Detect which cell encompasses the target text, then output its (x, y) center coordinate. 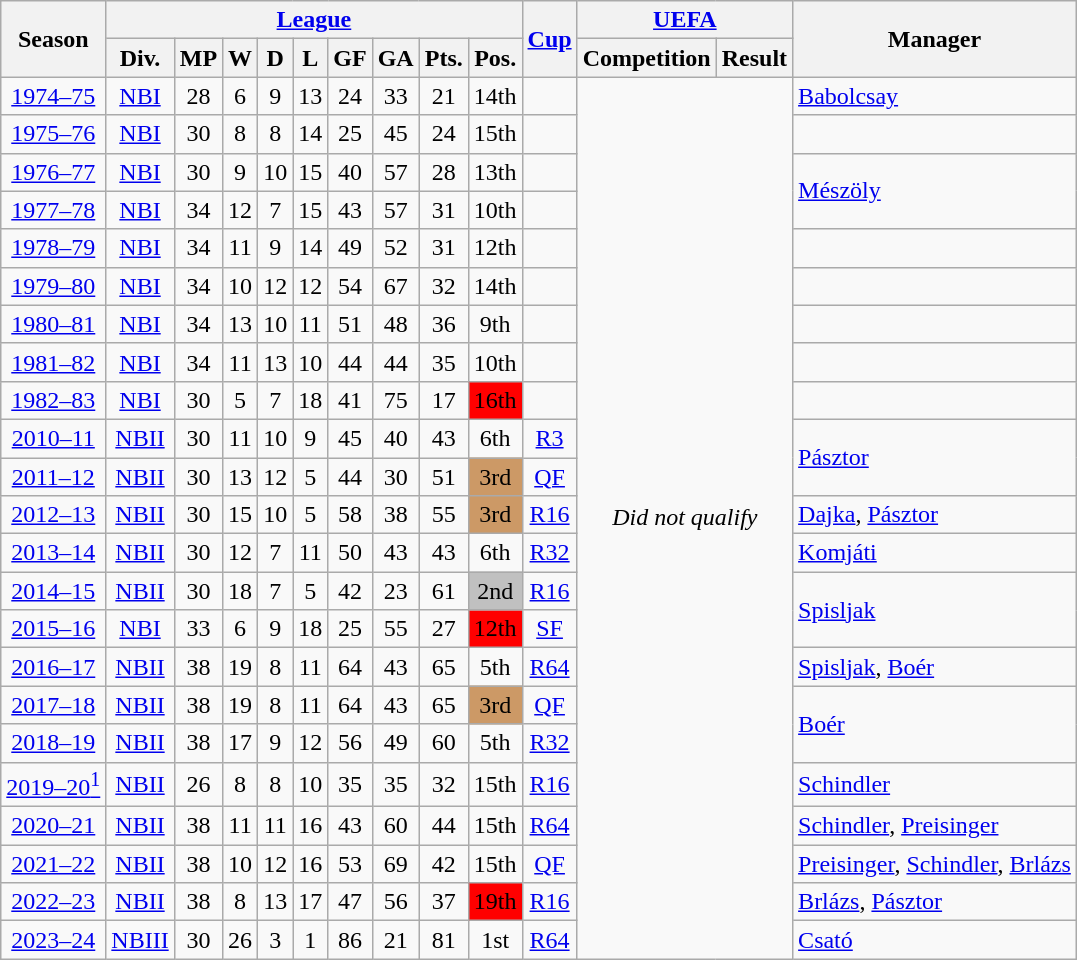
Babolcsay (935, 96)
1975–76 (54, 134)
75 (396, 400)
2021–22 (54, 864)
41 (350, 400)
Competition (646, 58)
Div. (140, 58)
86 (350, 940)
1982–83 (54, 400)
2014–15 (54, 591)
W (240, 58)
1981–82 (54, 362)
50 (350, 553)
League (314, 20)
1974–75 (54, 96)
Pásztor (935, 457)
52 (396, 248)
SF (550, 629)
27 (444, 629)
61 (444, 591)
81 (444, 940)
54 (350, 286)
Komjáti (935, 553)
Cup (550, 39)
58 (350, 515)
2010–11 (54, 438)
Pts. (444, 58)
GF (350, 58)
13th (495, 172)
2012–13 (54, 515)
16th (495, 400)
D (276, 58)
Spisljak, Boér (935, 667)
2015–16 (54, 629)
2023–24 (54, 940)
Schindler, Preisinger (935, 826)
2011–12 (54, 477)
Season (54, 39)
Dajka, Pásztor (935, 515)
Preisinger, Schindler, Brlázs (935, 864)
2016–17 (54, 667)
MP (198, 58)
1976–77 (54, 172)
23 (396, 591)
UEFA (684, 20)
Csató (935, 940)
1978–79 (54, 248)
47 (350, 902)
9th (495, 324)
1980–81 (54, 324)
R3 (550, 438)
2019–201 (54, 784)
Pos. (495, 58)
Did not qualify (684, 518)
1979–80 (54, 286)
1st (495, 940)
Boér (935, 724)
1977–78 (54, 210)
2020–21 (54, 826)
53 (350, 864)
L (310, 58)
Brlázs, Pásztor (935, 902)
36 (444, 324)
Result (754, 58)
2018–19 (54, 743)
19th (495, 902)
2022–23 (54, 902)
NBIII (140, 940)
2nd (495, 591)
2013–14 (54, 553)
Spisljak (935, 610)
3 (276, 940)
48 (396, 324)
GA (396, 58)
Mészöly (935, 191)
Manager (935, 39)
Schindler (935, 784)
69 (396, 864)
2017–18 (54, 705)
37 (444, 902)
1 (310, 940)
67 (396, 286)
